From the cell containing the given text, extract its center point as [X, Y] coordinate. 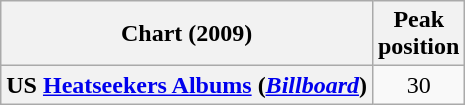
Peakposition [418, 34]
Chart (2009) [187, 34]
30 [418, 85]
US Heatseekers Albums (Billboard) [187, 85]
